Return the (x, y) coordinate for the center point of the cell that contains the specified text.  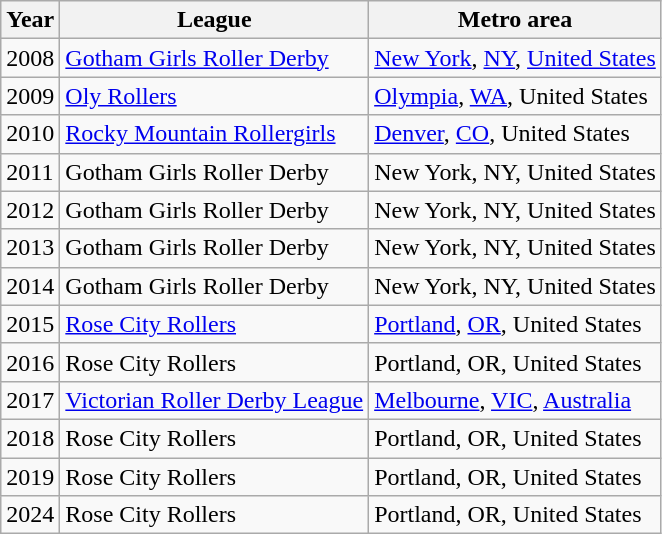
2008 (30, 58)
2019 (30, 477)
Metro area (516, 20)
Melbourne, VIC, Australia (516, 400)
2014 (30, 286)
Rocky Mountain Rollergirls (214, 134)
2012 (30, 210)
Denver, CO, United States (516, 134)
2018 (30, 438)
2024 (30, 515)
2010 (30, 134)
2011 (30, 172)
2013 (30, 248)
2016 (30, 362)
2015 (30, 324)
Olympia, WA, United States (516, 96)
2009 (30, 96)
Victorian Roller Derby League (214, 400)
League (214, 20)
Oly Rollers (214, 96)
Year (30, 20)
2017 (30, 400)
